Provide the (X, Y) coordinate of the cell's center where the given text is located.  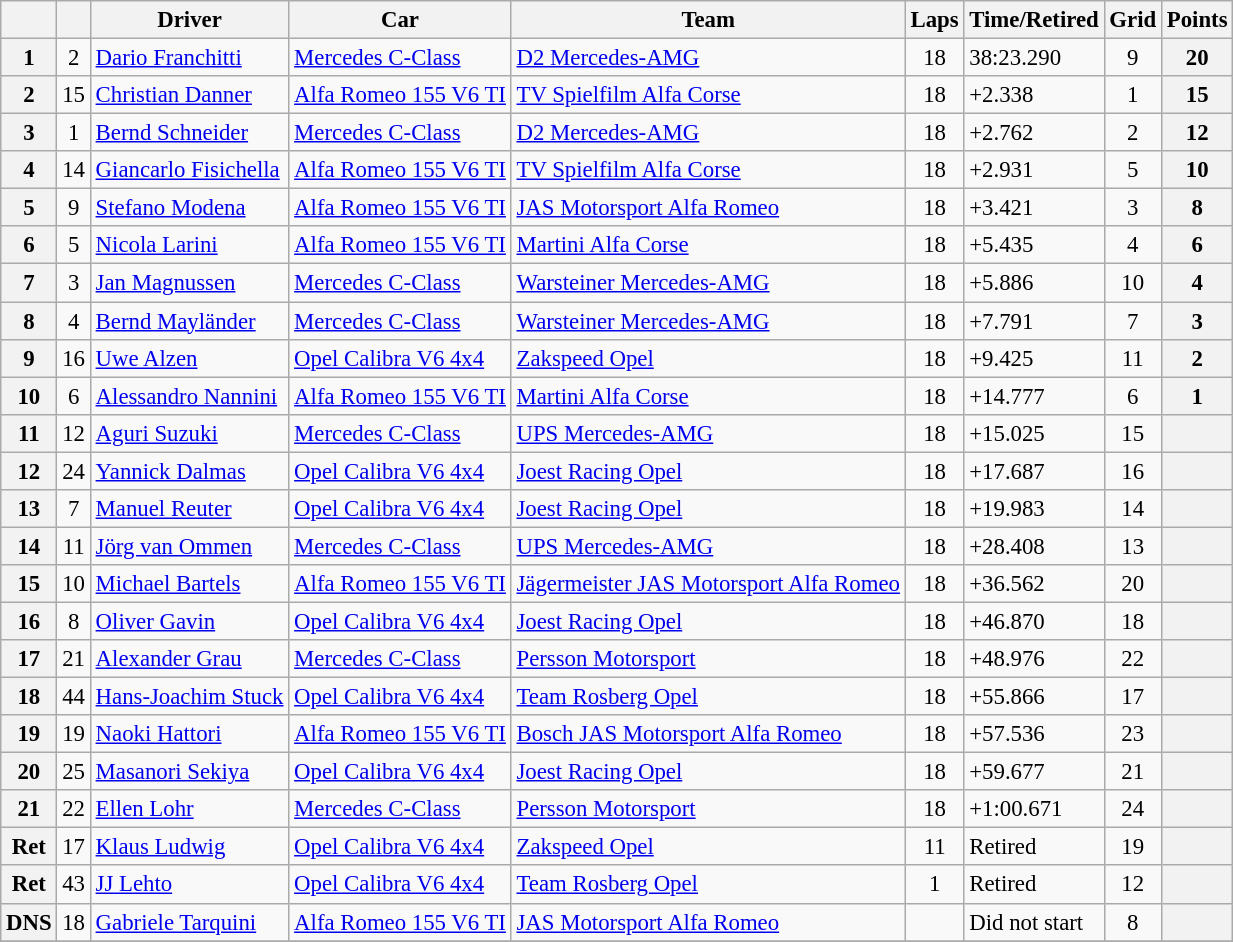
23 (1132, 734)
+15.025 (1034, 433)
Jägermeister JAS Motorsport Alfa Romeo (708, 584)
Ellen Lohr (190, 809)
Did not start (1034, 922)
Gabriele Tarquini (190, 922)
+57.536 (1034, 734)
Manuel Reuter (190, 509)
Michael Bartels (190, 584)
Car (400, 20)
Points (1196, 20)
Nicola Larini (190, 245)
+28.408 (1034, 546)
44 (74, 697)
+9.425 (1034, 358)
+2.338 (1034, 95)
Bernd Mayländer (190, 321)
+55.866 (1034, 697)
+2.762 (1034, 133)
+48.976 (1034, 659)
+46.870 (1034, 621)
43 (74, 885)
Grid (1132, 20)
+59.677 (1034, 772)
+7.791 (1034, 321)
Aguri Suzuki (190, 433)
Hans-Joachim Stuck (190, 697)
Team (708, 20)
Klaus Ludwig (190, 847)
+14.777 (1034, 396)
+2.931 (1034, 170)
Uwe Alzen (190, 358)
Christian Danner (190, 95)
Stefano Modena (190, 208)
+1:00.671 (1034, 809)
Alexander Grau (190, 659)
Laps (934, 20)
Oliver Gavin (190, 621)
Time/Retired (1034, 20)
+3.421 (1034, 208)
Jörg van Ommen (190, 546)
Giancarlo Fisichella (190, 170)
25 (74, 772)
Alessandro Nannini (190, 396)
Masanori Sekiya (190, 772)
+5.886 (1034, 283)
Bernd Schneider (190, 133)
Driver (190, 20)
Jan Magnussen (190, 283)
Bosch JAS Motorsport Alfa Romeo (708, 734)
Naoki Hattori (190, 734)
+5.435 (1034, 245)
DNS (29, 922)
+17.687 (1034, 471)
+19.983 (1034, 509)
38:23.290 (1034, 58)
Dario Franchitti (190, 58)
Yannick Dalmas (190, 471)
JJ Lehto (190, 885)
+36.562 (1034, 584)
